Extract the [x, y] coordinate from the center of the cell holding the provided text.  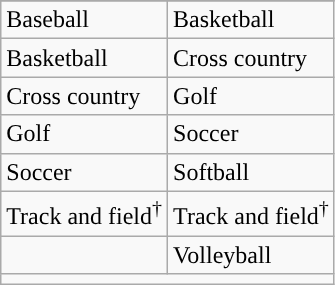
Softball [252, 172]
Volleyball [252, 255]
Baseball [84, 20]
